Capture the cell that displays the provided text and extract its [X, Y] central coordinate. 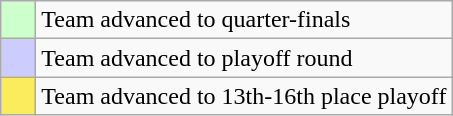
Team advanced to 13th-16th place playoff [244, 96]
Team advanced to playoff round [244, 58]
Team advanced to quarter-finals [244, 20]
